Detect which cell encompasses the target text, then output its (X, Y) center coordinate. 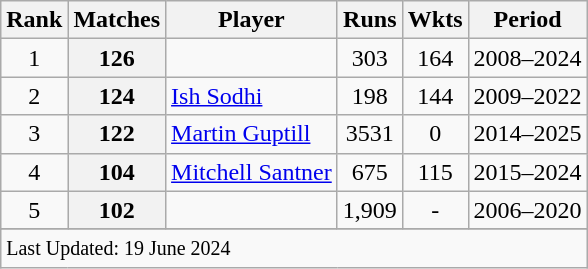
198 (370, 96)
164 (435, 58)
- (435, 210)
Last Updated: 19 June 2024 (294, 248)
5 (34, 210)
0 (435, 134)
4 (34, 172)
3 (34, 134)
Ish Sodhi (252, 96)
144 (435, 96)
675 (370, 172)
126 (117, 58)
2006–2020 (528, 210)
104 (117, 172)
115 (435, 172)
2014–2025 (528, 134)
Period (528, 20)
102 (117, 210)
2009–2022 (528, 96)
3531 (370, 134)
Matches (117, 20)
Mitchell Santner (252, 172)
122 (117, 134)
2015–2024 (528, 172)
2 (34, 96)
1,909 (370, 210)
Wkts (435, 20)
Runs (370, 20)
303 (370, 58)
124 (117, 96)
Player (252, 20)
Rank (34, 20)
Martin Guptill (252, 134)
1 (34, 58)
2008–2024 (528, 58)
